Pinpoint the cell where the given text exists, returning its [X, Y] midpoint coordinate. 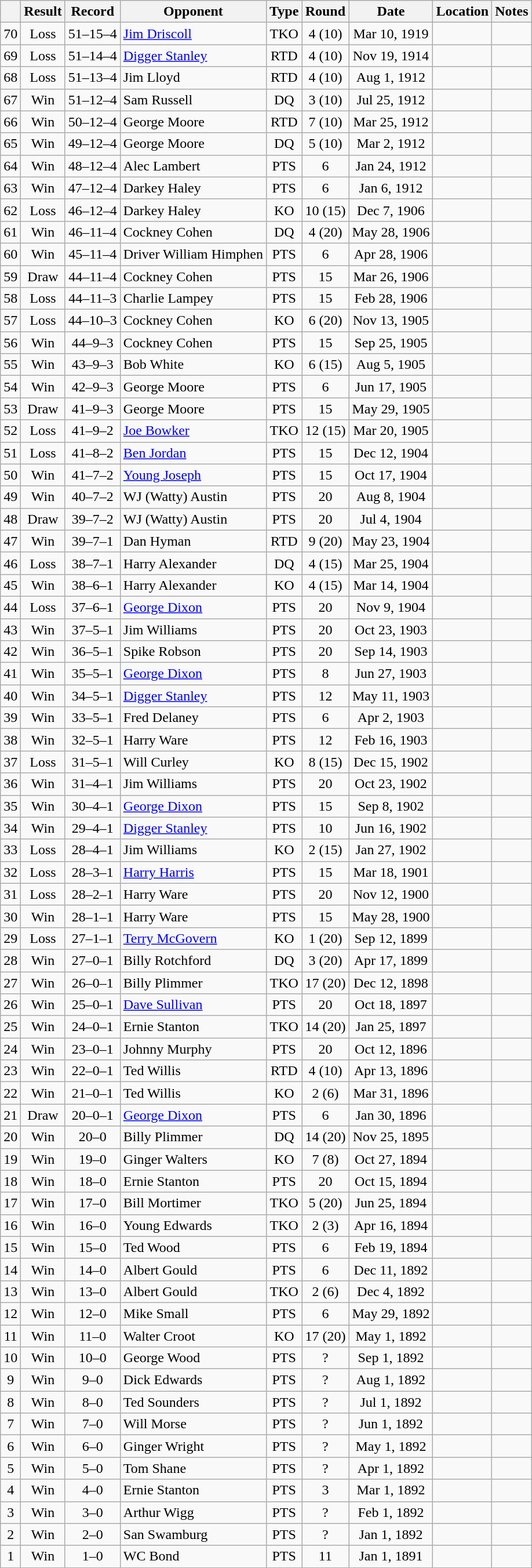
Joe Bowker [193, 431]
Oct 23, 1902 [391, 784]
35–5–1 [93, 674]
7 [10, 1424]
42–9–3 [93, 387]
14 [10, 1269]
21–0–1 [93, 1093]
Oct 12, 1896 [391, 1049]
6 (20) [326, 321]
Feb 19, 1894 [391, 1247]
23–0–1 [93, 1049]
Opponent [193, 12]
Round [326, 12]
3–0 [93, 1512]
Mar 2, 1912 [391, 144]
65 [10, 144]
44–11–3 [93, 299]
Nov 9, 1904 [391, 607]
Dec 15, 1902 [391, 762]
Dave Sullivan [193, 1005]
Location [462, 12]
Terry McGovern [193, 938]
34–5–1 [93, 696]
51 [10, 453]
Walter Croot [193, 1335]
5 (10) [326, 144]
Mar 14, 1904 [391, 585]
11–0 [93, 1335]
Apr 16, 1894 [391, 1225]
Johnny Murphy [193, 1049]
May 29, 1905 [391, 409]
3 (20) [326, 960]
Tom Shane [193, 1468]
Arthur Wigg [193, 1512]
43–9–3 [93, 365]
Mar 20, 1905 [391, 431]
32 [10, 872]
5 (20) [326, 1203]
70 [10, 34]
Charlie Lampey [193, 299]
5 [10, 1468]
Will Curley [193, 762]
22–0–1 [93, 1071]
37–5–1 [93, 629]
31–5–1 [93, 762]
Jan 30, 1896 [391, 1115]
Jul 1, 1892 [391, 1402]
Mar 25, 1912 [391, 122]
37 [10, 762]
45–11–4 [93, 254]
52 [10, 431]
Jul 25, 1912 [391, 100]
Mar 10, 1919 [391, 34]
5–0 [93, 1468]
Dec 11, 1892 [391, 1269]
1–0 [93, 1556]
Apr 1, 1892 [391, 1468]
WC Bond [193, 1556]
12–0 [93, 1313]
May 29, 1892 [391, 1313]
Will Morse [193, 1424]
Ted Wood [193, 1247]
9 [10, 1380]
Apr 28, 1906 [391, 254]
Apr 2, 1903 [391, 718]
4–0 [93, 1490]
Dan Hyman [193, 541]
7 (8) [326, 1159]
32–5–1 [93, 740]
16–0 [93, 1225]
49 [10, 497]
33–5–1 [93, 718]
Jan 25, 1897 [391, 1027]
25 [10, 1027]
50–12–4 [93, 122]
Sep 8, 1902 [391, 806]
13–0 [93, 1291]
14–0 [93, 1269]
27 [10, 983]
36–5–1 [93, 652]
Ben Jordan [193, 453]
30–4–1 [93, 806]
Mar 1, 1892 [391, 1490]
19–0 [93, 1159]
2 (15) [326, 850]
51–14–4 [93, 56]
39 [10, 718]
Bob White [193, 365]
69 [10, 56]
62 [10, 210]
Result [43, 12]
18–0 [93, 1181]
Jul 4, 1904 [391, 519]
38–7–1 [93, 563]
Dick Edwards [193, 1380]
Jim Driscoll [193, 34]
24–0–1 [93, 1027]
59 [10, 277]
Fred Delaney [193, 718]
66 [10, 122]
28–2–1 [93, 894]
Sep 14, 1903 [391, 652]
51–12–4 [93, 100]
Mar 25, 1904 [391, 563]
Jun 27, 1903 [391, 674]
Dec 4, 1892 [391, 1291]
33 [10, 850]
31–4–1 [93, 784]
10–0 [93, 1358]
60 [10, 254]
6–0 [93, 1446]
29 [10, 938]
Mar 18, 1901 [391, 872]
57 [10, 321]
Feb 28, 1906 [391, 299]
Dec 7, 1906 [391, 210]
46 [10, 563]
21 [10, 1115]
Sam Russell [193, 100]
Nov 25, 1895 [391, 1137]
44 [10, 607]
4 [10, 1490]
San Swamburg [193, 1534]
Mike Small [193, 1313]
May 23, 1904 [391, 541]
30 [10, 916]
Nov 13, 1905 [391, 321]
2–0 [93, 1534]
51–15–4 [93, 34]
Aug 1, 1912 [391, 78]
67 [10, 100]
Record [93, 12]
7 (10) [326, 122]
48–12–4 [93, 166]
28–3–1 [93, 872]
9 (20) [326, 541]
20–0–1 [93, 1115]
41 [10, 674]
Ginger Walters [193, 1159]
13 [10, 1291]
Apr 13, 1896 [391, 1071]
Ted Sounders [193, 1402]
Mar 31, 1896 [391, 1093]
Notes [512, 12]
Oct 17, 1904 [391, 475]
38 [10, 740]
31 [10, 894]
10 (15) [326, 210]
7–0 [93, 1424]
39–7–2 [93, 519]
Feb 1, 1892 [391, 1512]
Aug 5, 1905 [391, 365]
44–11–4 [93, 277]
Jan 1, 1892 [391, 1534]
28–4–1 [93, 850]
34 [10, 828]
15–0 [93, 1247]
Sep 25, 1905 [391, 343]
38–6–1 [93, 585]
26 [10, 1005]
May 11, 1903 [391, 696]
53 [10, 409]
Young Edwards [193, 1225]
41–9–2 [93, 431]
24 [10, 1049]
35 [10, 806]
27–0–1 [93, 960]
Oct 15, 1894 [391, 1181]
Sep 12, 1899 [391, 938]
Apr 17, 1899 [391, 960]
41–7–2 [93, 475]
17 [10, 1203]
12 (15) [326, 431]
6 (15) [326, 365]
23 [10, 1071]
49–12–4 [93, 144]
68 [10, 78]
8–0 [93, 1402]
20–0 [93, 1137]
Aug 8, 1904 [391, 497]
56 [10, 343]
46–12–4 [93, 210]
25–0–1 [93, 1005]
Jan 6, 1912 [391, 188]
58 [10, 299]
3 (10) [326, 100]
27–1–1 [93, 938]
Young Joseph [193, 475]
Harry Harris [193, 872]
46–11–4 [93, 232]
54 [10, 387]
Billy Rotchford [193, 960]
42 [10, 652]
22 [10, 1093]
26–0–1 [93, 983]
48 [10, 519]
Aug 1, 1892 [391, 1380]
47–12–4 [93, 188]
50 [10, 475]
16 [10, 1225]
4 (20) [326, 232]
Spike Robson [193, 652]
28 [10, 960]
Date [391, 12]
2 (3) [326, 1225]
Sep 1, 1892 [391, 1358]
Jim Lloyd [193, 78]
44–10–3 [93, 321]
Jan 24, 1912 [391, 166]
May 28, 1906 [391, 232]
Ginger Wright [193, 1446]
Oct 27, 1894 [391, 1159]
Jun 17, 1905 [391, 387]
Bill Mortimer [193, 1203]
1 [10, 1556]
9–0 [93, 1380]
Dec 12, 1898 [391, 983]
40 [10, 696]
43 [10, 629]
19 [10, 1159]
39–7–1 [93, 541]
Mar 26, 1906 [391, 277]
Driver William Himphen [193, 254]
Oct 18, 1897 [391, 1005]
18 [10, 1181]
Jan 1, 1891 [391, 1556]
Feb 16, 1903 [391, 740]
Nov 19, 1914 [391, 56]
41–8–2 [93, 453]
George Wood [193, 1358]
Alec Lambert [193, 166]
Dec 12, 1904 [391, 453]
28–1–1 [93, 916]
51–13–4 [93, 78]
47 [10, 541]
Oct 23, 1903 [391, 629]
Jun 16, 1902 [391, 828]
Type [284, 12]
17–0 [93, 1203]
Nov 12, 1900 [391, 894]
63 [10, 188]
8 (15) [326, 762]
Jan 27, 1902 [391, 850]
45 [10, 585]
64 [10, 166]
36 [10, 784]
2 [10, 1534]
Jun 25, 1894 [391, 1203]
37–6–1 [93, 607]
29–4–1 [93, 828]
61 [10, 232]
55 [10, 365]
44–9–3 [93, 343]
Jun 1, 1892 [391, 1424]
41–9–3 [93, 409]
1 (20) [326, 938]
40–7–2 [93, 497]
May 28, 1900 [391, 916]
